Identify which cell holds the provided text, then report its (x, y) central coordinate. 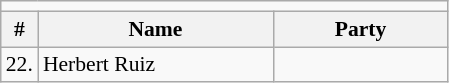
Name (156, 29)
# (20, 29)
22. (20, 65)
Party (360, 29)
Herbert Ruiz (156, 65)
